Determine the [x, y] coordinate at the center of the cell enclosing the given text.  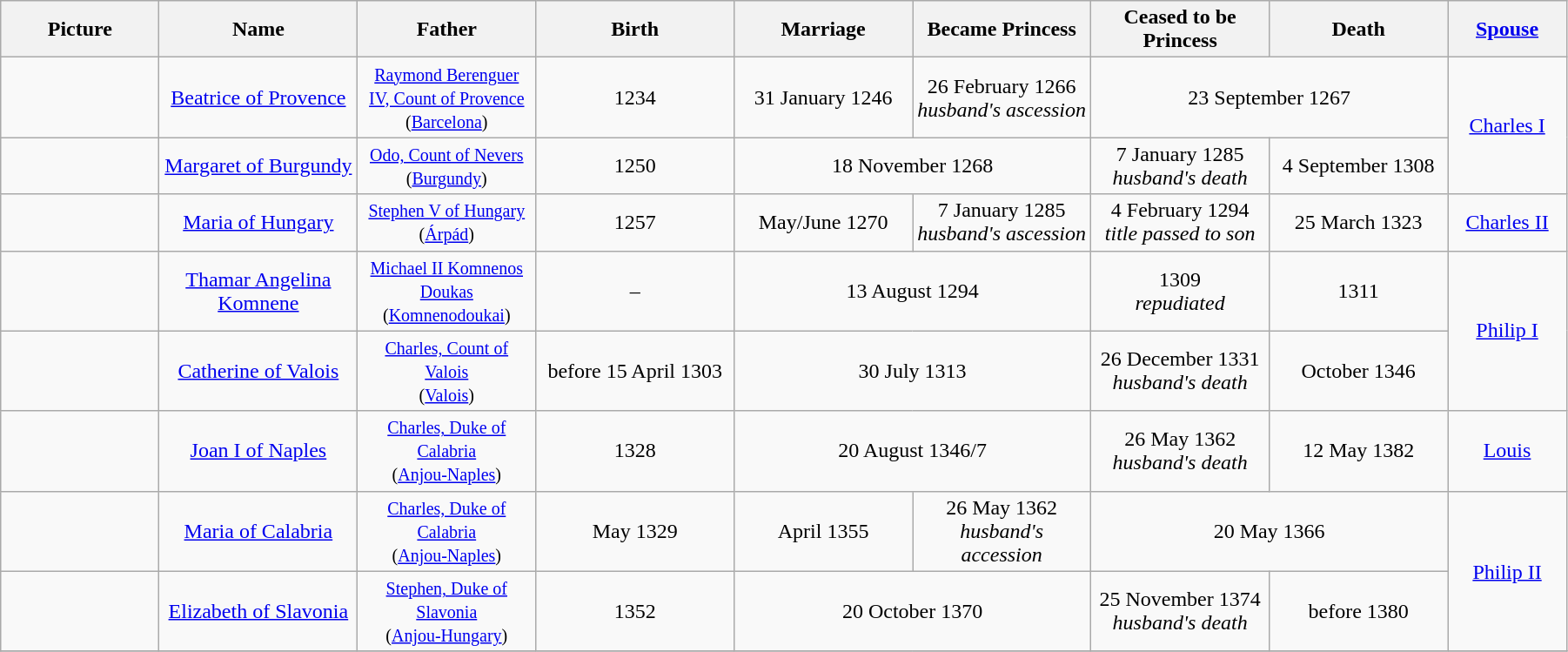
4 September 1308 [1359, 165]
before 1380 [1359, 611]
Became Princess [1002, 30]
Spouse [1507, 30]
Margaret of Burgundy [258, 165]
Stephen, Duke of Slavonia(Anjou-Hungary) [447, 611]
26 May 1362husband's accession [1002, 531]
Death [1359, 30]
13 August 1294 [913, 291]
20 October 1370 [913, 611]
30 July 1313 [913, 371]
1352 [635, 611]
Marriage [823, 30]
Name [258, 30]
Philip II [1507, 571]
7 January 1285husband's ascession [1002, 223]
Charles II [1507, 223]
Beatrice of Provence [258, 97]
25 March 1323 [1359, 223]
Michael II Komnenos Doukas(Komnenodoukai) [447, 291]
Louis [1507, 451]
Thamar Angelina Komnene [258, 291]
Picture [80, 30]
12 May 1382 [1359, 451]
1250 [635, 165]
May 1329 [635, 531]
May/June 1270 [823, 223]
20 August 1346/7 [913, 451]
Elizabeth of Slavonia [258, 611]
Odo, Count of Nevers(Burgundy) [447, 165]
7 January 1285husband's death [1180, 165]
25 November 1374husband's death [1180, 611]
31 January 1246 [823, 97]
October 1346 [1359, 371]
1234 [635, 97]
Stephen V of Hungary(Árpád) [447, 223]
Joan I of Naples [258, 451]
April 1355 [823, 531]
Maria of Calabria [258, 531]
Catherine of Valois [258, 371]
20 May 1366 [1270, 531]
Birth [635, 30]
– [635, 291]
Ceased to be Princess [1180, 30]
1328 [635, 451]
Philip I [1507, 331]
Charles, Count of Valois(Valois) [447, 371]
Father [447, 30]
4 February 1294title passed to son [1180, 223]
Raymond Berenguer IV, Count of Provence(Barcelona) [447, 97]
1257 [635, 223]
23 September 1267 [1270, 97]
18 November 1268 [913, 165]
26 December 1331husband's death [1180, 371]
Charles I [1507, 125]
Maria of Hungary [258, 223]
26 February 1266husband's ascession [1002, 97]
1309repudiated [1180, 291]
26 May 1362husband's death [1180, 451]
before 15 April 1303 [635, 371]
1311 [1359, 291]
